Extract the [x, y] coordinate from the center of the cell holding the provided text.  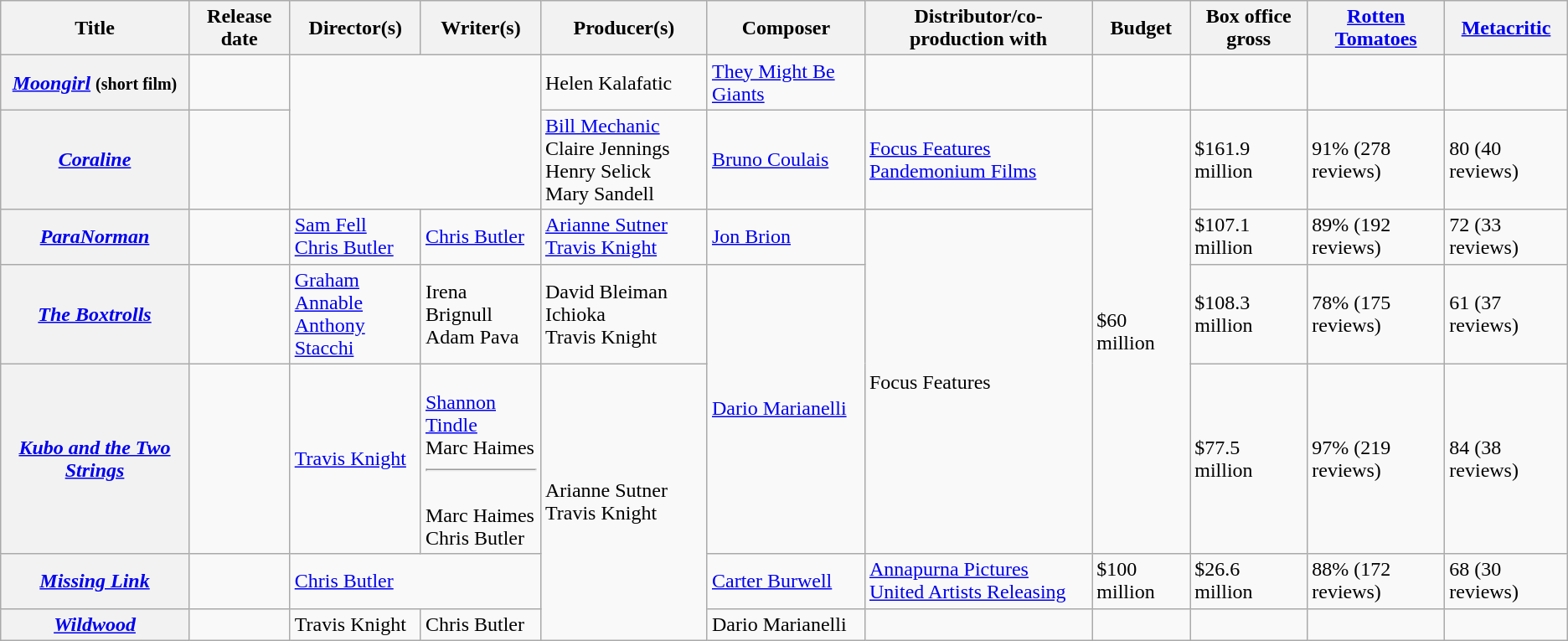
Coraline [95, 159]
Bill MechanicClaire JenningsHenry SelickMary Sandell [623, 159]
Budget [1141, 28]
Release date [240, 28]
Graham AnnableAnthony Stacchi [355, 313]
Annapurna PicturesUnited Artists Releasing [978, 582]
68 (30 reviews) [1506, 582]
Carter Burwell [786, 582]
Box office gross [1249, 28]
Shannon TindleMarc HaimesMarc HaimesChris Butler [481, 459]
David Bleiman IchiokaTravis Knight [623, 313]
72 (33 reviews) [1506, 236]
Distributor/co-production with [978, 28]
Sam FellChris Butler [355, 236]
84 (38 reviews) [1506, 459]
Metacritic [1506, 28]
Helen Kalafatic [623, 82]
Writer(s) [481, 28]
$77.5 million [1249, 459]
$26.6 million [1249, 582]
Missing Link [95, 582]
Rotten Tomatoes [1376, 28]
Bruno Coulais [786, 159]
Kubo and the Two Strings [95, 459]
Title [95, 28]
They Might Be Giants [786, 82]
80 (40 reviews) [1506, 159]
61 (37 reviews) [1506, 313]
Producer(s) [623, 28]
$108.3 million [1249, 313]
$100 million [1141, 582]
ParaNorman [95, 236]
88% (172 reviews) [1376, 582]
97% (219 reviews) [1376, 459]
The Boxtrolls [95, 313]
Composer [786, 28]
91% (278 reviews) [1376, 159]
Focus Features [978, 382]
Moongirl (short film) [95, 82]
78% (175 reviews) [1376, 313]
Director(s) [355, 28]
Focus FeaturesPandemonium Films [978, 159]
Irena BrignullAdam Pava [481, 313]
89% (192 reviews) [1376, 236]
$107.1 million [1249, 236]
Wildwood [95, 624]
$161.9 million [1249, 159]
$60 million [1141, 332]
Jon Brion [786, 236]
